Locate the cell with the specified text and output its (x, y) center coordinate. 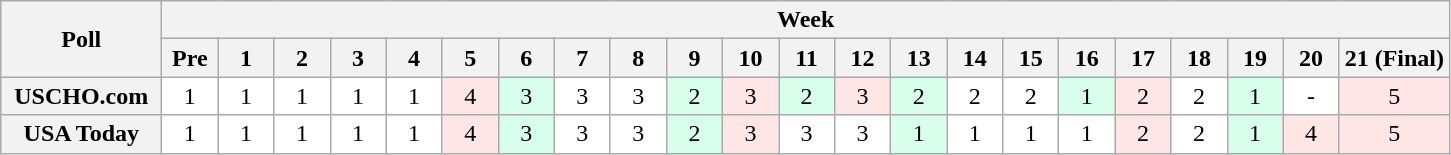
16 (1087, 58)
12 (863, 58)
17 (1143, 58)
Pre (190, 58)
7 (582, 58)
13 (919, 58)
11 (806, 58)
14 (975, 58)
8 (638, 58)
15 (1031, 58)
21 (Final) (1394, 58)
Week (806, 20)
10 (750, 58)
9 (694, 58)
USCHO.com (82, 96)
18 (1199, 58)
Poll (82, 39)
20 (1311, 58)
6 (526, 58)
USA Today (82, 134)
19 (1255, 58)
- (1311, 96)
